Pinpoint the cell where the given text exists, returning its (x, y) midpoint coordinate. 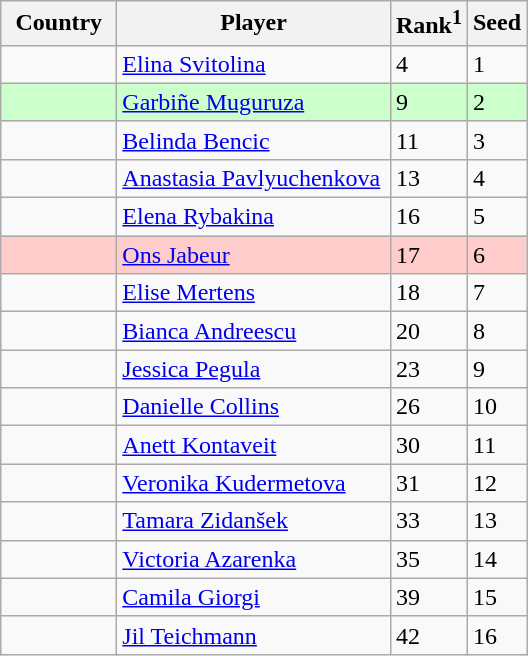
15 (496, 597)
Garbiñe Muguruza (254, 102)
Danielle Collins (254, 407)
Elena Rybakina (254, 217)
35 (428, 559)
Player (254, 24)
23 (428, 369)
6 (496, 255)
Victoria Azarenka (254, 559)
33 (428, 521)
3 (496, 140)
Elina Svitolina (254, 64)
2 (496, 102)
39 (428, 597)
Jil Teichmann (254, 635)
Veronika Kudermetova (254, 483)
Anett Kontaveit (254, 445)
5 (496, 217)
Country (59, 24)
31 (428, 483)
26 (428, 407)
42 (428, 635)
8 (496, 331)
Belinda Bencic (254, 140)
Anastasia Pavlyuchenkova (254, 178)
Bianca Andreescu (254, 331)
Camila Giorgi (254, 597)
10 (496, 407)
20 (428, 331)
Ons Jabeur (254, 255)
1 (496, 64)
18 (428, 293)
Tamara Zidanšek (254, 521)
Seed (496, 24)
12 (496, 483)
17 (428, 255)
7 (496, 293)
Jessica Pegula (254, 369)
30 (428, 445)
14 (496, 559)
Rank1 (428, 24)
Elise Mertens (254, 293)
